Scan for the cell matching the given text and deliver its (x, y) coordinate at center. 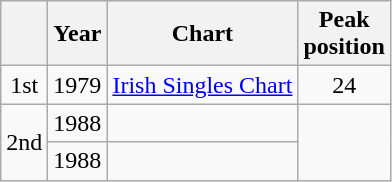
Year (78, 34)
Chart (202, 34)
2nd (24, 142)
1st (24, 85)
Peakposition (344, 34)
1979 (78, 85)
Irish Singles Chart (202, 85)
24 (344, 85)
